Scan for the cell matching the given text and deliver its (x, y) coordinate at center. 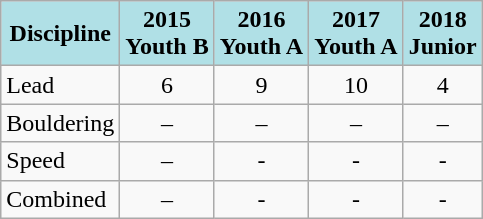
2016Youth A (261, 34)
Bouldering (60, 123)
Speed (60, 161)
Lead (60, 85)
2017Youth A (356, 34)
10 (356, 85)
Combined (60, 199)
Discipline (60, 34)
2018Junior (442, 34)
6 (167, 85)
4 (442, 85)
9 (261, 85)
2015Youth B (167, 34)
